Find where the given text appears and provide that cell's center as [x, y] coordinate. 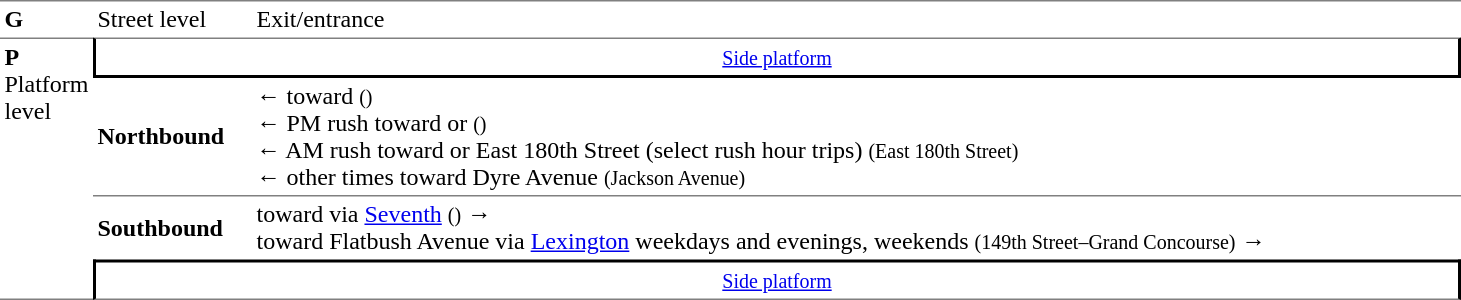
PPlatform level [46, 169]
Exit/entrance [856, 19]
G [46, 19]
toward via Seventh () → toward Flatbush Avenue via Lexington weekdays and evenings, weekends (149th Street–Grand Concourse) → [856, 228]
Street level [172, 19]
Southbound [172, 228]
Northbound [172, 137]
